From the cell containing the given text, extract its center point as [X, Y] coordinate. 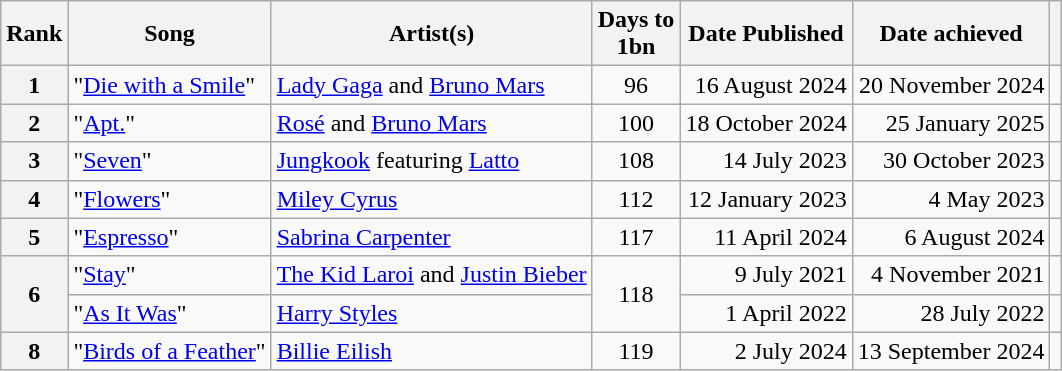
Song [170, 34]
2 July 2024 [766, 351]
Miley Cyrus [432, 199]
119 [636, 351]
Billie Eilish [432, 351]
Date Published [766, 34]
6 August 2024 [951, 237]
"As It Was" [170, 313]
4 [34, 199]
100 [636, 123]
12 January 2023 [766, 199]
Artist(s) [432, 34]
Rosé and Bruno Mars [432, 123]
6 [34, 294]
30 October 2023 [951, 161]
Jungkook featuring Latto [432, 161]
Lady Gaga and Bruno Mars [432, 85]
Harry Styles [432, 313]
4 May 2023 [951, 199]
"Flowers" [170, 199]
18 October 2024 [766, 123]
Days to 1bn [636, 34]
8 [34, 351]
"Stay" [170, 275]
14 July 2023 [766, 161]
1 [34, 85]
20 November 2024 [951, 85]
117 [636, 237]
1 April 2022 [766, 313]
112 [636, 199]
25 January 2025 [951, 123]
"Die with a Smile" [170, 85]
"Seven" [170, 161]
108 [636, 161]
Date achieved [951, 34]
13 September 2024 [951, 351]
3 [34, 161]
96 [636, 85]
"Apt." [170, 123]
The Kid Laroi and Justin Bieber [432, 275]
9 July 2021 [766, 275]
Rank [34, 34]
Sabrina Carpenter [432, 237]
5 [34, 237]
4 November 2021 [951, 275]
2 [34, 123]
28 July 2022 [951, 313]
16 August 2024 [766, 85]
11 April 2024 [766, 237]
"Birds of a Feather" [170, 351]
118 [636, 294]
"Espresso" [170, 237]
